Capture the cell that displays the provided text and extract its [x, y] central coordinate. 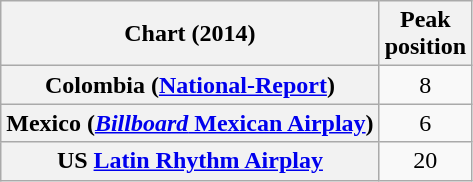
US Latin Rhythm Airplay [190, 161]
20 [425, 161]
Peakposition [425, 34]
Mexico (Billboard Mexican Airplay) [190, 123]
8 [425, 85]
6 [425, 123]
Chart (2014) [190, 34]
Colombia (National-Report) [190, 85]
